Provide the (x, y) coordinate of the cell's center where the given text is located.  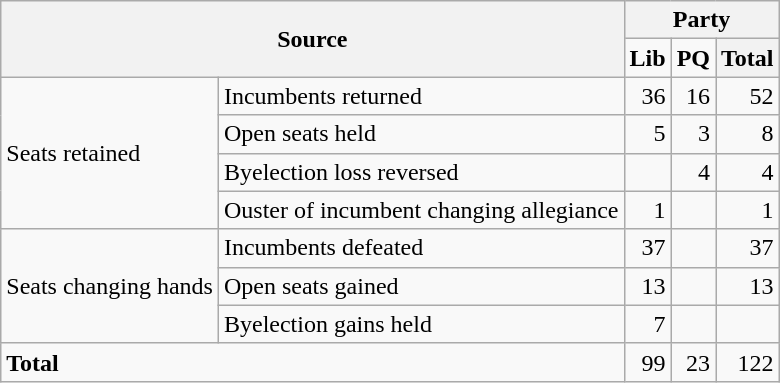
122 (748, 362)
16 (693, 96)
99 (648, 362)
Incumbents returned (421, 96)
Open seats gained (421, 286)
PQ (693, 58)
3 (693, 134)
Incumbents defeated (421, 248)
Open seats held (421, 134)
Source (312, 39)
5 (648, 134)
52 (748, 96)
7 (648, 324)
Lib (648, 58)
Ouster of incumbent changing allegiance (421, 210)
Party (702, 20)
Seats retained (110, 153)
8 (748, 134)
Seats changing hands (110, 286)
23 (693, 362)
36 (648, 96)
Byelection loss reversed (421, 172)
Byelection gains held (421, 324)
